Scan for the cell matching the given text and deliver its (x, y) coordinate at center. 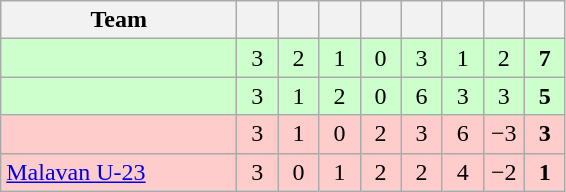
Malavan U-23 (119, 172)
4 (462, 172)
7 (544, 58)
−3 (504, 134)
−2 (504, 172)
Team (119, 20)
5 (544, 96)
